Extract the (x, y) coordinate from the center of the cell holding the provided text.  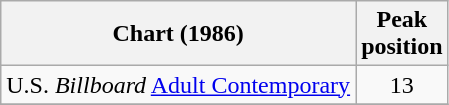
Chart (1986) (178, 34)
Peakposition (402, 34)
U.S. Billboard Adult Contemporary (178, 85)
13 (402, 85)
